Scan for the cell matching the given text and deliver its [X, Y] coordinate at center. 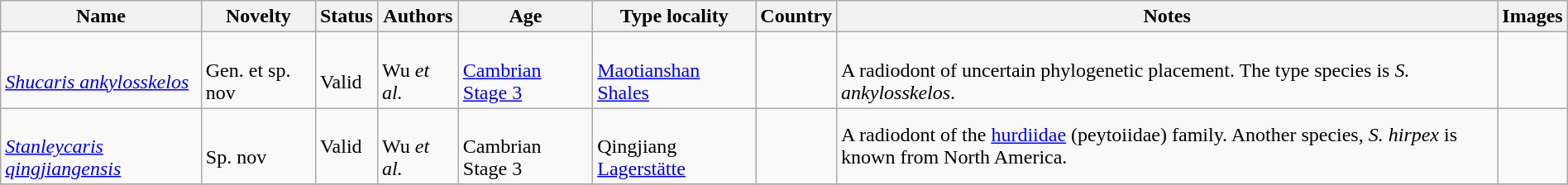
Qingjiang Lagerstätte [675, 146]
Maotianshan Shales [675, 70]
Authors [418, 17]
Name [101, 17]
A radiodont of uncertain phylogenetic placement. The type species is S. ankylosskelos. [1168, 70]
Novelty [258, 17]
Status [346, 17]
Country [796, 17]
Type locality [675, 17]
Gen. et sp. nov [258, 70]
Images [1532, 17]
Age [525, 17]
Sp. nov [258, 146]
Notes [1168, 17]
Stanleycaris qingjiangensis [101, 146]
A radiodont of the hurdiidae (peytoiidae) family. Another species, S. hirpex is known from North America. [1168, 146]
Shucaris ankylosskelos [101, 70]
